For the text-containing cell, return its midpoint in (x, y) coordinate format. 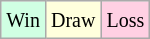
Win (24, 20)
Draw (72, 20)
Loss (126, 20)
